Find where the given text appears and provide that cell's center as [X, Y] coordinate. 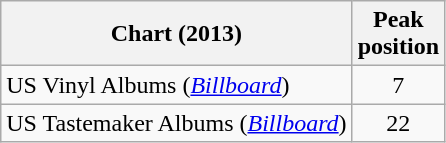
US Vinyl Albums (Billboard) [176, 85]
US Tastemaker Albums (Billboard) [176, 123]
Peakposition [398, 34]
22 [398, 123]
Chart (2013) [176, 34]
7 [398, 85]
